Search for the cell housing the specified text and yield its (X, Y) center coordinate. 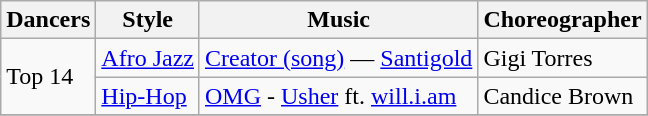
Music (338, 20)
Top 14 (48, 77)
OMG - Usher ft. will.i.am (338, 96)
Hip-Hop (148, 96)
Afro Jazz (148, 58)
Style (148, 20)
Gigi Torres (562, 58)
Choreographer (562, 20)
Candice Brown (562, 96)
Creator (song) — Santigold (338, 58)
Dancers (48, 20)
